Locate the cell with the specified text and output its (X, Y) center coordinate. 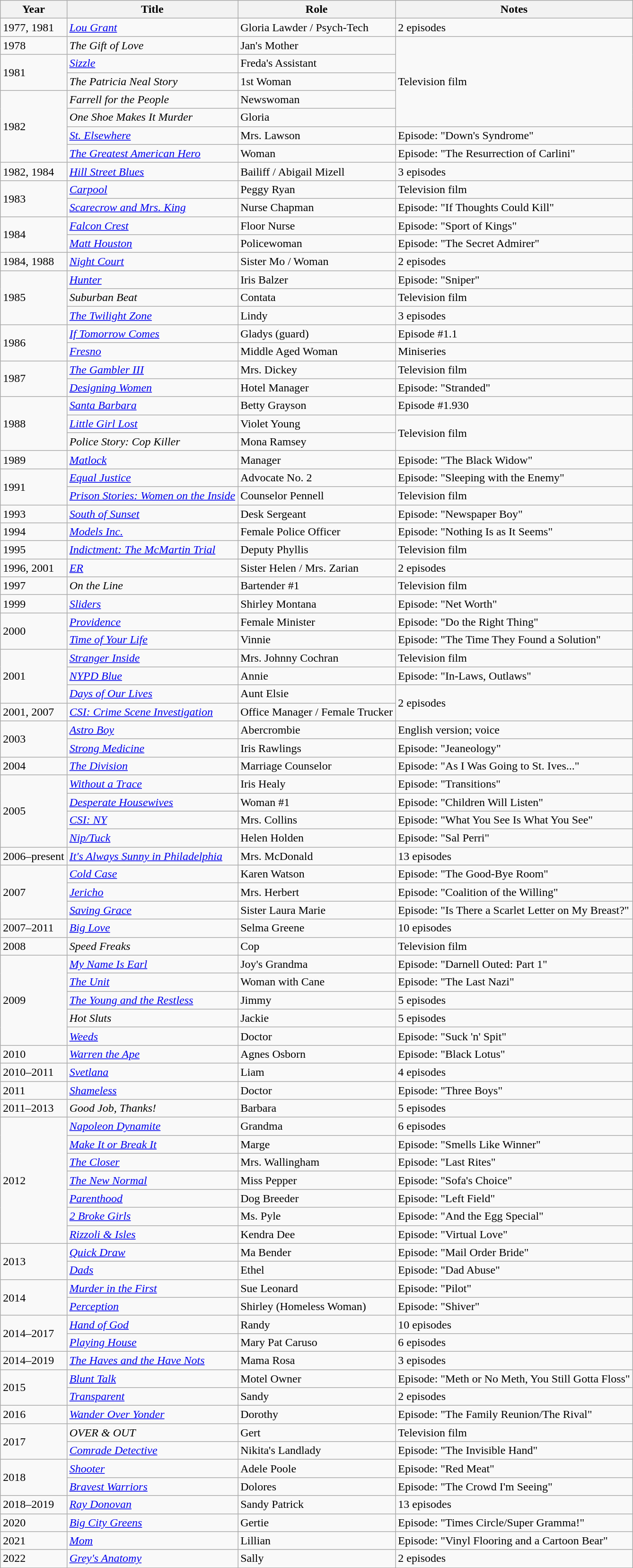
1978 (34, 45)
Advocate No. 2 (317, 478)
1981 (34, 72)
Blunt Talk (152, 1379)
Female Police Officer (317, 532)
Hot Sluts (152, 1018)
1985 (34, 298)
Mrs. Johnny Cochran (317, 658)
CSI: Crime Scene Investigation (152, 712)
Manager (317, 460)
Episode: "The Crowd I'm Seeing" (514, 1487)
Episode: "The Good-Bye Room" (514, 874)
The Gift of Love (152, 45)
Sandy (317, 1397)
Episode: "Sal Perri" (514, 838)
Episode: "Sofa's Choice" (514, 1180)
2009 (34, 1000)
Transparent (152, 1397)
1984, 1988 (34, 262)
1997 (34, 586)
Episode: "The Last Nazi" (514, 982)
Parenthood (152, 1198)
Peggy Ryan (317, 189)
Woman with Cane (317, 982)
Episode: "As I Was Going to St. Ives..." (514, 766)
Episode: "Suck 'n' Spit" (514, 1036)
Providence (152, 622)
1994 (34, 532)
South of Sunset (152, 514)
Episode: "Last Rites" (514, 1162)
Episode: "Pilot" (514, 1288)
Helen Holden (317, 838)
Gladys (guard) (317, 334)
Floor Nurse (317, 226)
Designing Women (152, 388)
Quick Draw (152, 1252)
Role (317, 9)
1st Woman (317, 81)
Lou Grant (152, 27)
Notes (514, 9)
Liam (317, 1072)
2001, 2007 (34, 712)
Time of Your Life (152, 640)
Mrs. McDonald (317, 856)
Falcon Crest (152, 226)
It's Always Sunny in Philadelphia (152, 856)
Bravest Warriors (152, 1487)
2011 (34, 1090)
Sizzle (152, 63)
Cop (317, 946)
Equal Justice (152, 478)
Episode: "Sleeping with the Enemy" (514, 478)
Marge (317, 1144)
Episode: "Do the Right Thing" (514, 622)
2013 (34, 1261)
Matlock (152, 460)
2018–2019 (34, 1505)
Randy (317, 1324)
Contata (317, 298)
2000 (34, 631)
Fresno (152, 352)
Episode #1.1 (514, 334)
Desk Sergeant (317, 514)
Warren the Ape (152, 1054)
2008 (34, 946)
Title (152, 9)
Astro Boy (152, 730)
Farrell for the People (152, 99)
The Closer (152, 1162)
Episode: "Virtual Love" (514, 1234)
On the Line (152, 586)
2007 (34, 892)
Matt Houston (152, 244)
Hand of God (152, 1324)
Episode: "Nothing Is as It Seems" (514, 532)
Little Girl Lost (152, 424)
Year (34, 9)
1986 (34, 343)
1991 (34, 487)
Sliders (152, 604)
Episode: "The Time They Found a Solution" (514, 640)
Perception (152, 1306)
2014–2019 (34, 1360)
Big City Greens (152, 1523)
Jimmy (317, 1000)
Episode: "Coalition of the Willing" (514, 892)
Dads (152, 1270)
The Unit (152, 982)
Betty Grayson (317, 406)
Episode: "Down's Syndrome" (514, 135)
Episode: "Darnell Outed: Part 1" (514, 964)
Mrs. Wallingham (317, 1162)
Gloria (317, 117)
Hill Street Blues (152, 171)
Motel Owner (317, 1379)
Shooter (152, 1469)
Episode: "The Invisible Hand" (514, 1451)
Woman (317, 153)
My Name Is Earl (152, 964)
2012 (34, 1180)
2005 (34, 811)
Episode: "The Secret Admirer" (514, 244)
1982 (34, 126)
Episode: "If Thoughts Could Kill" (514, 207)
Episode: "Meth or No Meth, You Still Gotta Floss" (514, 1379)
The New Normal (152, 1180)
Prison Stories: Women on the Inside (152, 496)
Episode: "Children Will Listen" (514, 802)
1999 (34, 604)
Middle Aged Woman (317, 352)
The Division (152, 766)
Rizzoli & Isles (152, 1234)
OVER & OUT (152, 1433)
Aunt Elsie (317, 694)
Sister Mo / Woman (317, 262)
The Haves and the Have Nots (152, 1360)
Episode: "Left Field" (514, 1198)
English version; voice (514, 730)
Hunter (152, 280)
Sister Laura Marie (317, 910)
1993 (34, 514)
Woman #1 (317, 802)
Policewoman (317, 244)
Grey's Anatomy (152, 1559)
1995 (34, 550)
Episode: "Mail Order Bride" (514, 1252)
The Young and the Restless (152, 1000)
Jan's Mother (317, 45)
Episode: "And the Egg Special" (514, 1216)
2004 (34, 766)
1988 (34, 424)
Episode #1.930 (514, 406)
2007–2011 (34, 928)
Comrade Detective (152, 1451)
2014 (34, 1297)
Napoleon Dynamite (152, 1126)
Newswoman (317, 99)
Mrs. Lawson (317, 135)
CSI: NY (152, 820)
Violet Young (317, 424)
Iris Balzer (317, 280)
Mrs. Dickey (317, 370)
Episode: "Jeaneology" (514, 748)
Agnes Osborn (317, 1054)
2006–present (34, 856)
Episode: "Red Meat" (514, 1469)
Jackie (317, 1018)
Vinnie (317, 640)
If Tomorrow Comes (152, 334)
Joy's Grandma (317, 964)
The Patricia Neal Story (152, 81)
Cold Case (152, 874)
Ray Donovan (152, 1505)
Jericho (152, 892)
NYPD Blue (152, 676)
Nikita's Landlady (317, 1451)
Ms. Pyle (317, 1216)
1982, 1984 (34, 171)
Speed Freaks (152, 946)
Make It or Break It (152, 1144)
Dog Breeder (317, 1198)
Episode: "The Black Widow" (514, 460)
2021 (34, 1541)
Episode: "Black Lotus" (514, 1054)
Gloria Lawder / Psych-Tech (317, 27)
2010 (34, 1054)
Santa Barbara (152, 406)
1984 (34, 235)
Sister Helen / Mrs. Zarian (317, 568)
Miss Pepper (317, 1180)
Episode: "Sport of Kings" (514, 226)
Shirley Montana (317, 604)
Saving Grace (152, 910)
The Greatest American Hero (152, 153)
Ethel (317, 1270)
Sue Leonard (317, 1288)
Selma Greene (317, 928)
Marriage Counselor (317, 766)
2003 (34, 739)
Big Love (152, 928)
Gertie (317, 1523)
The Twilight Zone (152, 316)
1989 (34, 460)
1983 (34, 198)
Sandy Patrick (317, 1505)
Episode: "What You See Is What You See" (514, 820)
Night Court (152, 262)
2011–2013 (34, 1108)
1996, 2001 (34, 568)
2014–2017 (34, 1333)
Mary Pat Caruso (317, 1342)
Episode: "Transitions" (514, 784)
4 episodes (514, 1072)
2 Broke Girls (152, 1216)
2022 (34, 1559)
Episode: "Shiver" (514, 1306)
Episode: "Times Circle/Super Gramma!" (514, 1523)
Episode: "Three Boys" (514, 1090)
Carpool (152, 189)
Playing House (152, 1342)
Episode: "Net Worth" (514, 604)
2017 (34, 1442)
Deputy Phyllis (317, 550)
Mama Rosa (317, 1360)
Miniseries (514, 352)
Mona Ramsey (317, 442)
1987 (34, 379)
Sally (317, 1559)
Iris Rawlings (317, 748)
Suburban Beat (152, 298)
Abercrombie (317, 730)
Episode: "Sniper" (514, 280)
Karen Watson (317, 874)
Mrs. Collins (317, 820)
Hotel Manager (317, 388)
Lillian (317, 1541)
Episode: "The Family Reunion/The Rival" (514, 1415)
Shameless (152, 1090)
Iris Healy (317, 784)
Mrs. Herbert (317, 892)
Mom (152, 1541)
Murder in the First (152, 1288)
Counselor Pennell (317, 496)
Freda's Assistant (317, 63)
2015 (34, 1388)
Episode: "Smells Like Winner" (514, 1144)
Office Manager / Female Trucker (317, 712)
2010–2011 (34, 1072)
Lindy (317, 316)
Ma Bender (317, 1252)
Shirley (Homeless Woman) (317, 1306)
2016 (34, 1415)
1977, 1981 (34, 27)
Bailiff / Abigail Mizell (317, 171)
Stranger Inside (152, 658)
Dorothy (317, 1415)
Strong Medicine (152, 748)
Barbara (317, 1108)
Nip/Tuck (152, 838)
Without a Trace (152, 784)
Weeds (152, 1036)
One Shoe Makes It Murder (152, 117)
Female Minister (317, 622)
Days of Our Lives (152, 694)
Bartender #1 (317, 586)
2018 (34, 1478)
Gert (317, 1433)
Episode: "In-Laws, Outlaws" (514, 676)
Good Job, Thanks! (152, 1108)
Svetlana (152, 1072)
Episode: "Is There a Scarlet Letter on My Breast?" (514, 910)
Adele Poole (317, 1469)
Dolores (317, 1487)
Indictment: The McMartin Trial (152, 550)
St. Elsewhere (152, 135)
Kendra Dee (317, 1234)
Wander Over Yonder (152, 1415)
Nurse Chapman (317, 207)
Annie (317, 676)
The Gambler III (152, 370)
Episode: "Dad Abuse" (514, 1270)
2020 (34, 1523)
Grandma (317, 1126)
Episode: "Stranded" (514, 388)
Desperate Housewives (152, 802)
Models Inc. (152, 532)
Scarecrow and Mrs. King (152, 207)
Episode: "Newspaper Boy" (514, 514)
Police Story: Cop Killer (152, 442)
Episode: "The Resurrection of Carlini" (514, 153)
2001 (34, 676)
Episode: "Vinyl Flooring and a Cartoon Bear" (514, 1541)
ER (152, 568)
